Scan for the cell matching the given text and deliver its (x, y) coordinate at center. 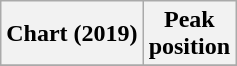
Chart (2019) (72, 34)
Peakposition (189, 34)
